Return [X, Y] of the center of cell containing provided text 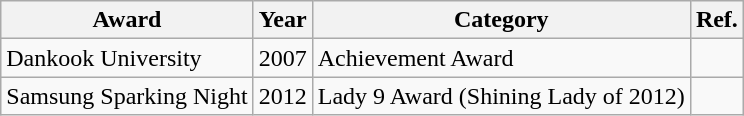
Dankook University [127, 58]
Category [501, 20]
Ref. [716, 20]
Achievement Award [501, 58]
Lady 9 Award (Shining Lady of 2012) [501, 96]
Year [282, 20]
2012 [282, 96]
Award [127, 20]
2007 [282, 58]
Samsung Sparking Night [127, 96]
